Extract the (x, y) coordinate from the center of the cell holding the provided text.  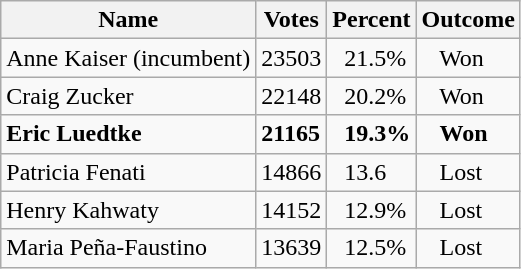
13639 (292, 248)
22148 (292, 96)
Anne Kaiser (incumbent) (128, 58)
Patricia Fenati (128, 172)
Henry Kahwaty (128, 210)
20.2% (372, 96)
13.6 (372, 172)
14866 (292, 172)
19.3% (372, 134)
Craig Zucker (128, 96)
23503 (292, 58)
Name (128, 20)
Outcome (468, 20)
21.5% (372, 58)
12.5% (372, 248)
Eric Luedtke (128, 134)
Votes (292, 20)
Maria Peña-Faustino (128, 248)
14152 (292, 210)
21165 (292, 134)
Percent (372, 20)
12.9% (372, 210)
